Return the (X, Y) coordinate for the center point of the cell that contains the specified text.  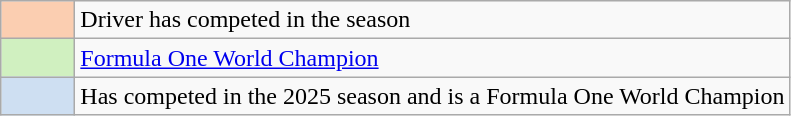
Driver has competed in the season (432, 20)
Has competed in the 2025 season and is a Formula One World Champion (432, 96)
Formula One World Champion (432, 58)
